Find where the given text appears and provide that cell's center as [x, y] coordinate. 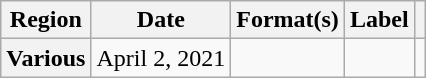
April 2, 2021 [161, 58]
Various [46, 58]
Date [161, 20]
Label [379, 20]
Region [46, 20]
Format(s) [288, 20]
